Scan for the cell matching the given text and deliver its [x, y] coordinate at center. 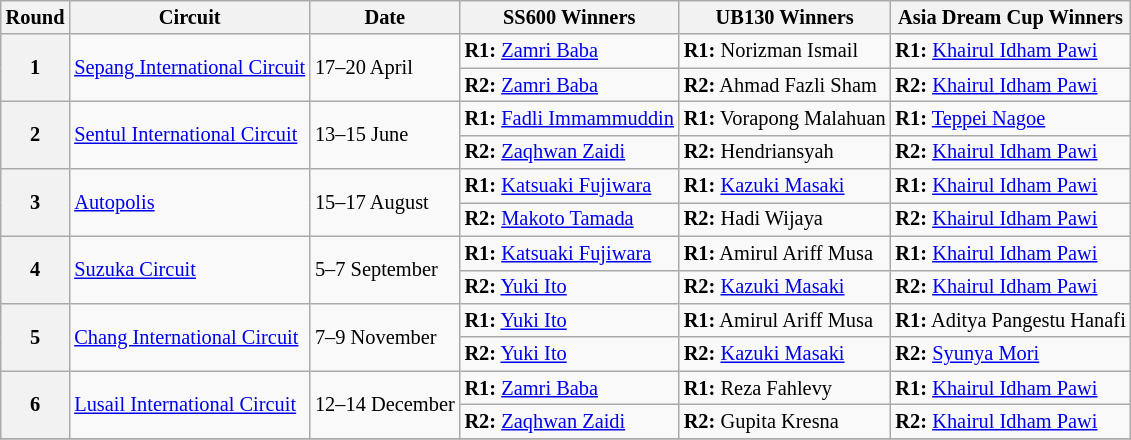
Sepang International Circuit [190, 68]
R2: Ahmad Fazli Sham [785, 85]
R2: Hadi Wijaya [785, 219]
R2: Makoto Tamada [570, 219]
Suzuka Circuit [190, 270]
R1: Vorapong Malahuan [785, 118]
R2: Hendriansyah [785, 152]
Round [36, 17]
Chang International Circuit [190, 336]
R1: Aditya Pangestu Hanafi [1010, 320]
Date [385, 17]
UB130 Winners [785, 17]
R2: Zamri Baba [570, 85]
SS600 Winners [570, 17]
R2: Syunya Mori [1010, 354]
Asia Dream Cup Winners [1010, 17]
7–9 November [385, 336]
5–7 September [385, 270]
12–14 December [385, 404]
R1: Reza Fahlevy [785, 388]
R1: Norizman Ismail [785, 51]
Autopolis [190, 202]
6 [36, 404]
R1: Teppei Nagoe [1010, 118]
R1: Kazuki Masaki [785, 186]
Sentul International Circuit [190, 134]
R2: Gupita Kresna [785, 421]
R1: Fadli Immammuddin [570, 118]
5 [36, 336]
R1: Yuki Ito [570, 320]
3 [36, 202]
2 [36, 134]
17–20 April [385, 68]
15–17 August [385, 202]
Lusail International Circuit [190, 404]
Circuit [190, 17]
13–15 June [385, 134]
1 [36, 68]
4 [36, 270]
